Locate the cell with the specified text and output its (X, Y) center coordinate. 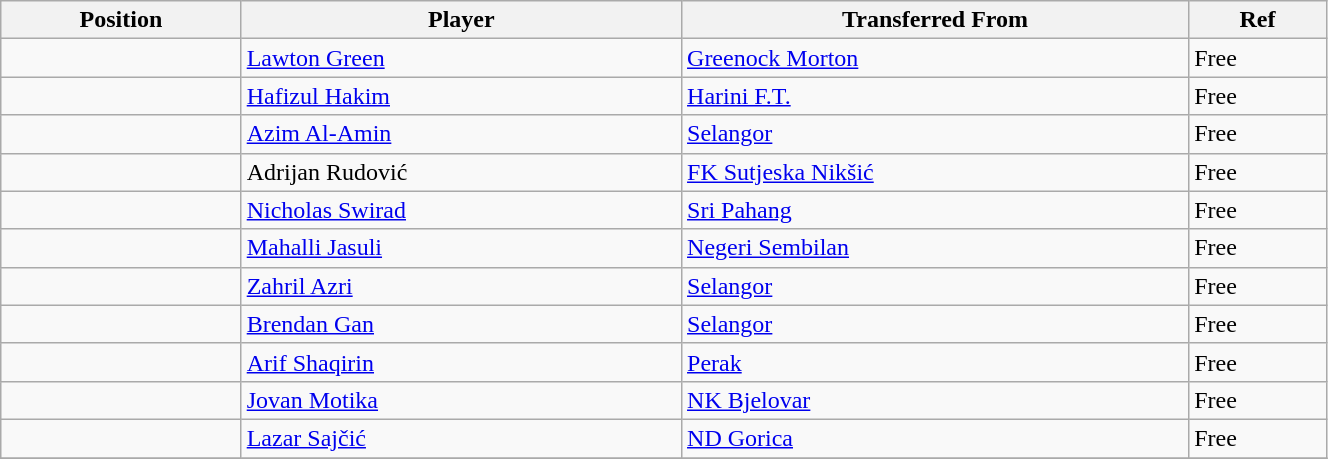
Jovan Motika (461, 400)
NK Bjelovar (936, 400)
Transferred From (936, 20)
Ref (1258, 20)
Lawton Green (461, 58)
Position (121, 20)
Negeri Sembilan (936, 248)
Harini F.T. (936, 96)
Arif Shaqirin (461, 362)
ND Gorica (936, 438)
Hafizul Hakim (461, 96)
Greenock Morton (936, 58)
Perak (936, 362)
Azim Al-Amin (461, 134)
Adrijan Rudović (461, 172)
Sri Pahang (936, 210)
Nicholas Swirad (461, 210)
Player (461, 20)
Lazar Sajčić (461, 438)
Zahril Azri (461, 286)
Brendan Gan (461, 324)
Mahalli Jasuli (461, 248)
FK Sutjeska Nikšić (936, 172)
